Pinpoint the cell where the given text exists, returning its [x, y] midpoint coordinate. 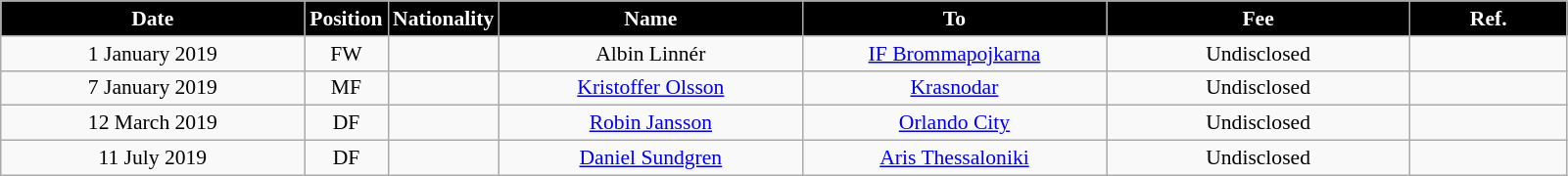
Krasnodar [954, 88]
Date [153, 19]
11 July 2019 [153, 158]
Nationality [443, 19]
To [954, 19]
FW [347, 54]
Albin Linnér [650, 54]
Orlando City [954, 123]
Daniel Sundgren [650, 158]
Name [650, 19]
Position [347, 19]
1 January 2019 [153, 54]
Aris Thessaloniki [954, 158]
Fee [1259, 19]
MF [347, 88]
IF Brommapojkarna [954, 54]
Robin Jansson [650, 123]
Ref. [1489, 19]
12 March 2019 [153, 123]
7 January 2019 [153, 88]
Kristoffer Olsson [650, 88]
